For the text-containing cell, return its midpoint in [x, y] coordinate format. 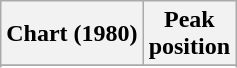
Peak position [189, 34]
Chart (1980) [72, 34]
